Return the [X, Y] coordinate for the center point of the cell that contains the specified text.  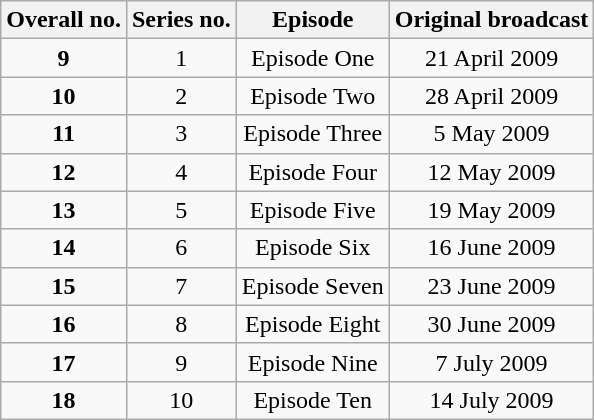
16 [64, 324]
Episode Seven [312, 286]
23 June 2009 [492, 286]
5 May 2009 [492, 134]
28 April 2009 [492, 96]
Episode Two [312, 96]
21 April 2009 [492, 58]
Episode Six [312, 248]
18 [64, 400]
17 [64, 362]
Episode [312, 20]
Episode Eight [312, 324]
8 [181, 324]
Episode Four [312, 172]
19 May 2009 [492, 210]
15 [64, 286]
16 June 2009 [492, 248]
Episode Nine [312, 362]
11 [64, 134]
14 [64, 248]
14 July 2009 [492, 400]
7 July 2009 [492, 362]
6 [181, 248]
Episode Five [312, 210]
3 [181, 134]
1 [181, 58]
13 [64, 210]
Original broadcast [492, 20]
2 [181, 96]
Overall no. [64, 20]
Episode One [312, 58]
5 [181, 210]
Episode Three [312, 134]
4 [181, 172]
12 [64, 172]
Episode Ten [312, 400]
12 May 2009 [492, 172]
Series no. [181, 20]
7 [181, 286]
30 June 2009 [492, 324]
